For the text-containing cell, return its midpoint in [X, Y] coordinate format. 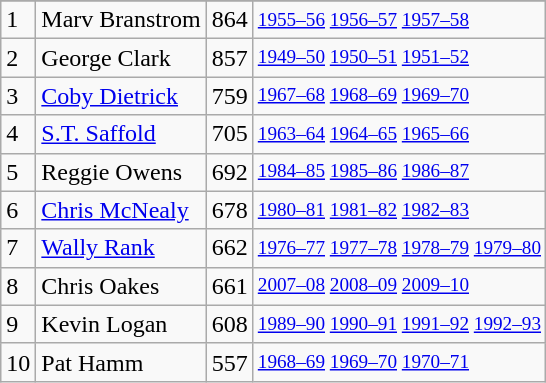
10 [18, 362]
Pat Hamm [121, 362]
662 [230, 248]
5 [18, 172]
857 [230, 58]
1949–50 1950–51 1951–52 [399, 58]
1984–85 1985–86 1986–87 [399, 172]
Kevin Logan [121, 324]
S.T. Saffold [121, 134]
Coby Dietrick [121, 96]
2 [18, 58]
661 [230, 286]
1 [18, 20]
1976–77 1977–78 1978–79 1979–80 [399, 248]
1963–64 1964–65 1965–66 [399, 134]
George Clark [121, 58]
9 [18, 324]
705 [230, 134]
1967–68 1968–69 1969–70 [399, 96]
1968–69 1969–70 1970–71 [399, 362]
Reggie Owens [121, 172]
Chris Oakes [121, 286]
6 [18, 210]
8 [18, 286]
864 [230, 20]
692 [230, 172]
Wally Rank [121, 248]
1955–56 1956–57 1957–58 [399, 20]
1980–81 1981–82 1982–83 [399, 210]
4 [18, 134]
3 [18, 96]
608 [230, 324]
678 [230, 210]
2007–08 2008–09 2009–10 [399, 286]
Chris McNealy [121, 210]
7 [18, 248]
759 [230, 96]
557 [230, 362]
Marv Branstrom [121, 20]
1989–90 1990–91 1991–92 1992–93 [399, 324]
